Provide the (x, y) coordinate of the cell's center where the given text is located.  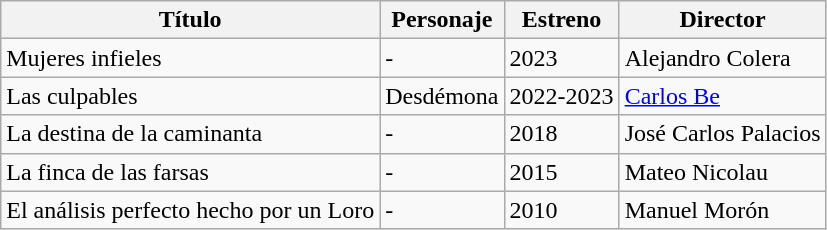
2022-2023 (562, 96)
Manuel Morón (722, 210)
Personaje (442, 20)
Mujeres infieles (190, 58)
2018 (562, 134)
2015 (562, 172)
José Carlos Palacios (722, 134)
Estreno (562, 20)
La destina de la caminanta (190, 134)
2023 (562, 58)
Mateo Nicolau (722, 172)
Carlos Be (722, 96)
2010 (562, 210)
Las culpables (190, 96)
La finca de las farsas (190, 172)
El análisis perfecto hecho por un Loro (190, 210)
Título (190, 20)
Alejandro Colera (722, 58)
Desdémona (442, 96)
Director (722, 20)
